Identify which cell holds the provided text, then report its [X, Y] central coordinate. 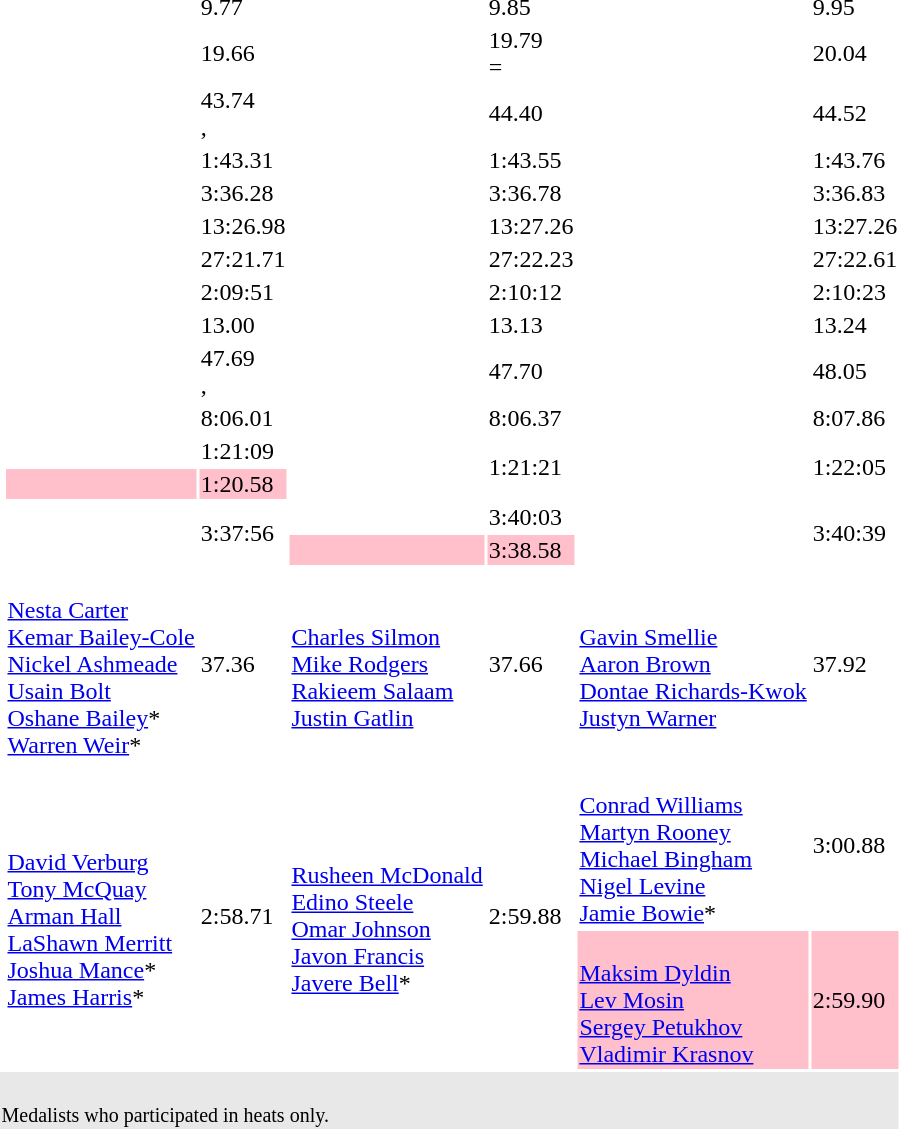
37.36 [243, 664]
44.40 [531, 114]
47.69 , [243, 372]
37.66 [531, 664]
Conrad WilliamsMartyn RooneyMichael BinghamNigel Levine Jamie Bowie* [693, 846]
2:10:23 [855, 292]
2:58.71 [243, 916]
13.24 [855, 325]
8:06.37 [531, 418]
2:59.88 [531, 916]
8:06.01 [243, 418]
1:43.55 [531, 160]
20.04 [855, 54]
48.05 [855, 372]
Rusheen McDonaldEdino SteeleOmar JohnsonJavon FrancisJavere Bell* [387, 916]
2:09:51 [243, 292]
1:22:05 [855, 468]
44.52 [855, 114]
3:40:39 [855, 534]
Nesta CarterKemar Bailey-ColeNickel AshmeadeUsain BoltOshane Bailey* Warren Weir* [101, 664]
Charles SilmonMike RodgersRakieem SalaamJustin Gatlin [387, 664]
Gavin SmellieAaron BrownDontae Richards-KwokJustyn Warner [693, 664]
3:36.83 [855, 193]
27:21.71 [243, 259]
2:59.90 [855, 1000]
27:22.61 [855, 259]
13:26.98 [243, 226]
2:10:12 [531, 292]
3:40:03 [531, 517]
3:38.58 [531, 550]
47.70 [531, 372]
David VerburgTony McQuayArman HallLaShawn MerrittJoshua Mance*James Harris* [101, 916]
3:36.28 [243, 193]
19.66 [243, 54]
1:21:09 [243, 451]
1:43.31 [243, 160]
19.79= [531, 54]
3:36.78 [531, 193]
1:21:21 [531, 468]
13.00 [243, 325]
1:20.58 [243, 484]
43.74 , [243, 114]
3:00.88 [855, 846]
37.92 [855, 664]
27:22.23 [531, 259]
Maksim DyldinLev MosinSergey PetukhovVladimir Krasnov [693, 1000]
Medalists who participated in heats only. [450, 1100]
8:07.86 [855, 418]
1:43.76 [855, 160]
3:37:56 [243, 534]
13.13 [531, 325]
